Output the (x, y) coordinate of the center of the cell containing the given text.  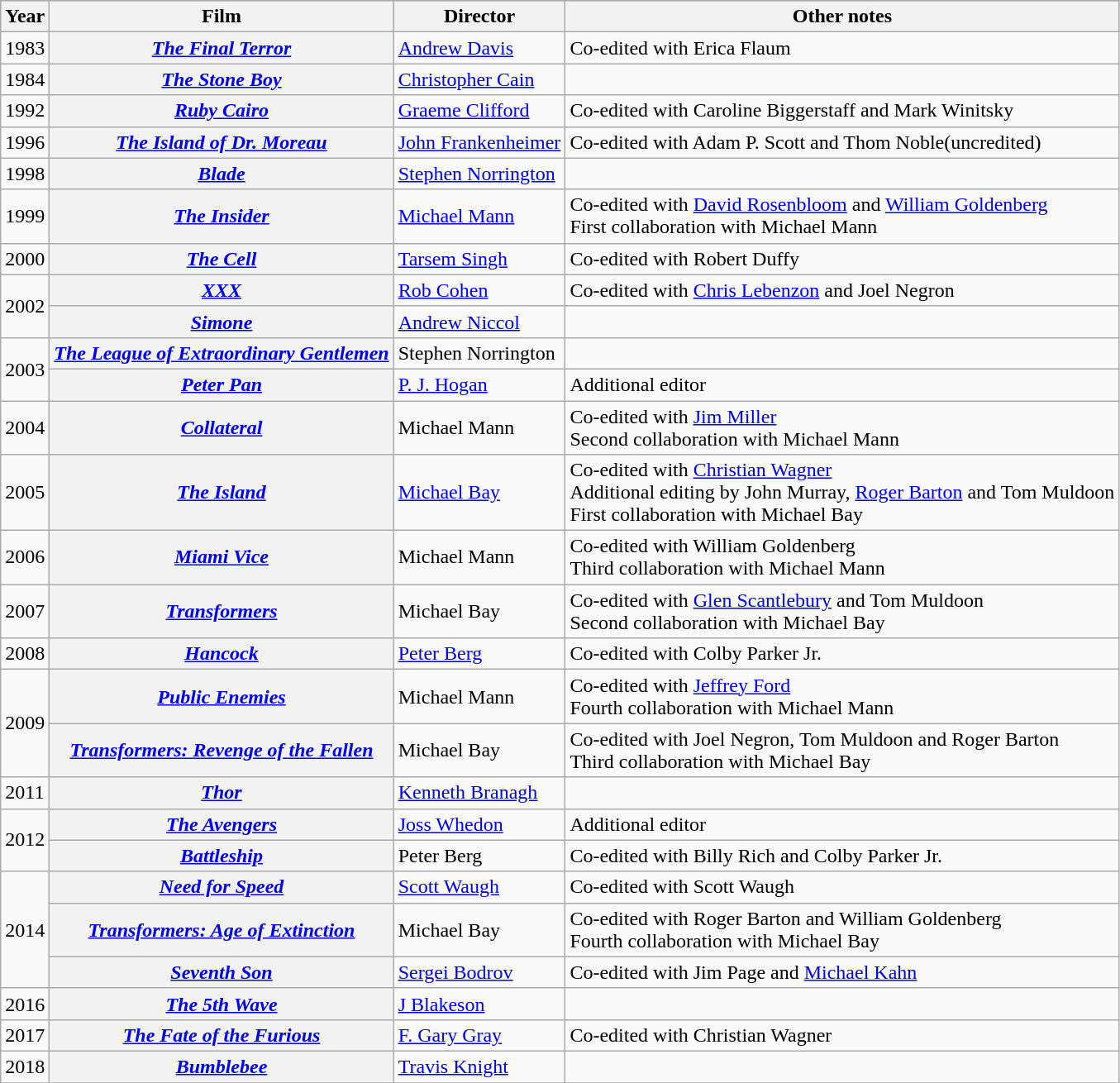
Co-edited with Jim MillerSecond collaboration with Michael Mann (842, 427)
Transformers (222, 612)
Graeme Clifford (479, 111)
Rob Cohen (479, 290)
Co-edited with Caroline Biggerstaff and Mark Winitsky (842, 111)
Co-edited with Erica Flaum (842, 48)
1983 (25, 48)
Other notes (842, 17)
2011 (25, 793)
Co-edited with William GoldenbergThird collaboration with Michael Mann (842, 557)
2014 (25, 929)
The League of Extraordinary Gentlemen (222, 353)
Kenneth Branagh (479, 793)
Need for Speed (222, 887)
Public Enemies (222, 696)
Transformers: Revenge of the Fallen (222, 751)
The Stone Boy (222, 79)
J Blakeson (479, 1004)
2018 (25, 1066)
1999 (25, 217)
Bumblebee (222, 1066)
Film (222, 17)
Co-edited with Glen Scantlebury and Tom MuldoonSecond collaboration with Michael Bay (842, 612)
Seventh Son (222, 972)
Tarsem Singh (479, 259)
Co-edited with Roger Barton and William GoldenbergFourth collaboration with Michael Bay (842, 929)
XXX (222, 290)
Director (479, 17)
Co-edited with David Rosenbloom and William GoldenbergFirst collaboration with Michael Mann (842, 217)
Co-edited with Jim Page and Michael Kahn (842, 972)
Co-edited with Robert Duffy (842, 259)
2003 (25, 369)
Co-edited with Colby Parker Jr. (842, 654)
The Island of Dr. Moreau (222, 142)
2008 (25, 654)
2002 (25, 306)
Miami Vice (222, 557)
Joss Whedon (479, 824)
Battleship (222, 856)
2017 (25, 1035)
Travis Knight (479, 1066)
2012 (25, 840)
1996 (25, 142)
2007 (25, 612)
2009 (25, 723)
Co-edited with Scott Waugh (842, 887)
P. J. Hogan (479, 384)
Co-edited with Chris Lebenzon and Joel Negron (842, 290)
Transformers: Age of Extinction (222, 929)
1998 (25, 174)
F. Gary Gray (479, 1035)
Co-edited with Adam P. Scott and Thom Noble(uncredited) (842, 142)
Sergei Bodrov (479, 972)
Co-edited with Christian WagnerAdditional editing by John Murray, Roger Barton and Tom MuldoonFirst collaboration with Michael Bay (842, 493)
2016 (25, 1004)
2004 (25, 427)
Hancock (222, 654)
Year (25, 17)
Andrew Niccol (479, 322)
The Fate of the Furious (222, 1035)
Collateral (222, 427)
1984 (25, 79)
Peter Pan (222, 384)
The Insider (222, 217)
John Frankenheimer (479, 142)
Thor (222, 793)
Co-edited with Joel Negron, Tom Muldoon and Roger BartonThird collaboration with Michael Bay (842, 751)
2000 (25, 259)
2005 (25, 493)
Simone (222, 322)
Andrew Davis (479, 48)
Scott Waugh (479, 887)
Co-edited with Jeffrey FordFourth collaboration with Michael Mann (842, 696)
Ruby Cairo (222, 111)
The Island (222, 493)
2006 (25, 557)
The Final Terror (222, 48)
The Cell (222, 259)
Blade (222, 174)
The Avengers (222, 824)
1992 (25, 111)
Co-edited with Billy Rich and Colby Parker Jr. (842, 856)
Christopher Cain (479, 79)
Co-edited with Christian Wagner (842, 1035)
The 5th Wave (222, 1004)
